Search for the cell housing the specified text and yield its [X, Y] center coordinate. 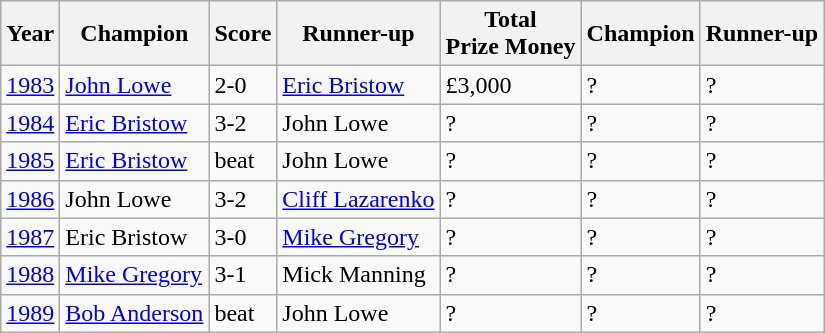
Year [30, 34]
1983 [30, 85]
Score [243, 34]
3-1 [243, 275]
2-0 [243, 85]
1988 [30, 275]
Mick Manning [358, 275]
3-0 [243, 237]
1984 [30, 123]
Cliff Lazarenko [358, 199]
£3,000 [510, 85]
TotalPrize Money [510, 34]
Bob Anderson [134, 313]
1986 [30, 199]
1987 [30, 237]
1989 [30, 313]
1985 [30, 161]
